Capture the cell that displays the provided text and extract its [X, Y] central coordinate. 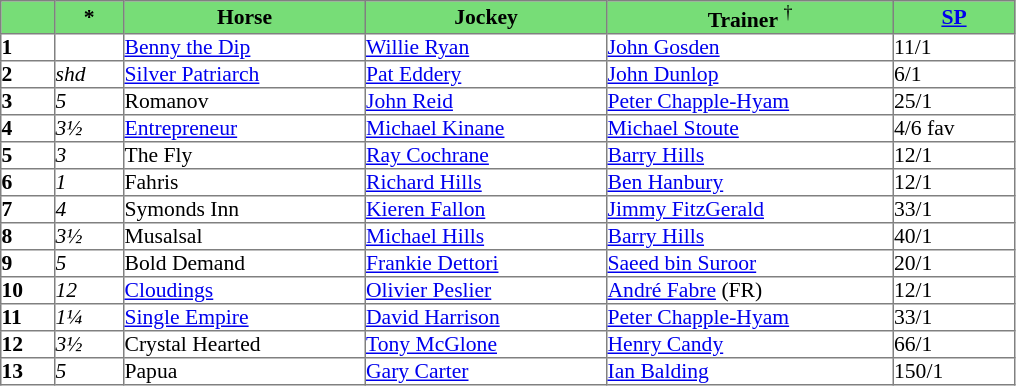
Olivier Peslier [486, 290]
David Harrison [486, 316]
11/1 [954, 46]
John Gosden [750, 46]
Henry Candy [750, 344]
Ray Cochrane [486, 154]
Horse [245, 18]
20/1 [954, 262]
Tony McGlone [486, 344]
SP [954, 18]
25/1 [954, 100]
Pat Eddery [486, 74]
1¼ [90, 316]
8 [28, 236]
Musalsal [245, 236]
Romanov [245, 100]
40/1 [954, 236]
Gary Carter [486, 370]
Silver Patriarch [245, 74]
André Fabre (FR) [750, 290]
Kieren Fallon [486, 208]
13 [28, 370]
2 [28, 74]
Cloudings [245, 290]
6/1 [954, 74]
John Reid [486, 100]
Papua [245, 370]
Symonds Inn [245, 208]
7 [28, 208]
Crystal Hearted [245, 344]
Frankie Dettori [486, 262]
4/6 fav [954, 128]
Jockey [486, 18]
Saeed bin Suroor [750, 262]
Single Empire [245, 316]
10 [28, 290]
Michael Stoute [750, 128]
150/1 [954, 370]
Ian Balding [750, 370]
6 [28, 182]
John Dunlop [750, 74]
Ben Hanbury [750, 182]
Bold Demand [245, 262]
Trainer † [750, 18]
Willie Ryan [486, 46]
Fahris [245, 182]
Jimmy FitzGerald [750, 208]
shd [90, 74]
Benny the Dip [245, 46]
Michael Kinane [486, 128]
Michael Hills [486, 236]
* [90, 18]
9 [28, 262]
Entrepreneur [245, 128]
The Fly [245, 154]
Richard Hills [486, 182]
11 [28, 316]
66/1 [954, 344]
